Output the [x, y] coordinate of the center of the cell containing the given text.  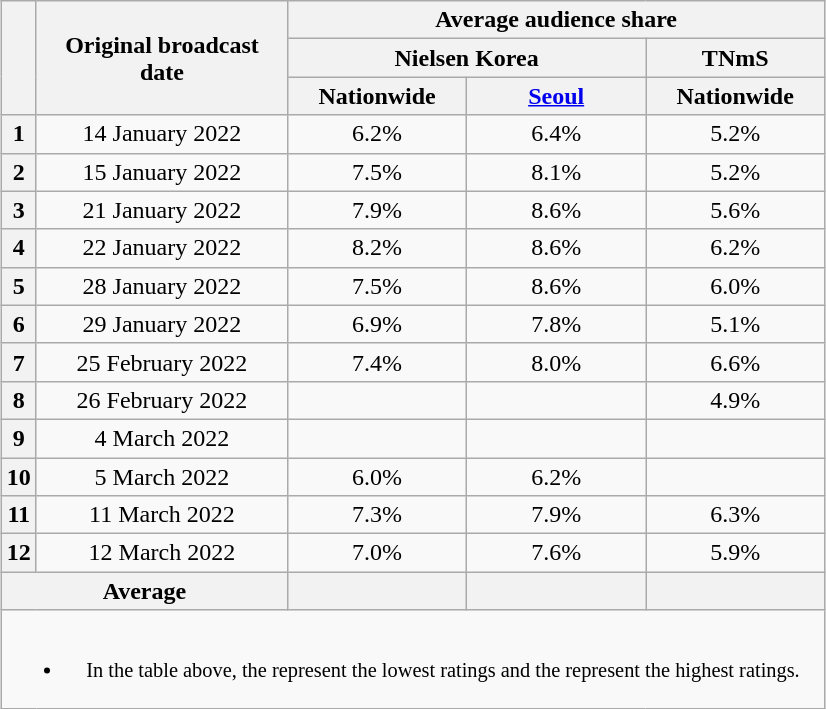
1 [18, 134]
In the table above, the represent the lowest ratings and the represent the highest ratings. [413, 659]
29 January 2022 [162, 324]
26 February 2022 [162, 400]
5.9% [736, 553]
Average [144, 591]
7.6% [556, 553]
11 March 2022 [162, 515]
TNmS [736, 58]
12 [18, 553]
7.0% [378, 553]
15 January 2022 [162, 172]
8.0% [556, 362]
10 [18, 477]
Nielsen Korea [467, 58]
21 January 2022 [162, 210]
7.8% [556, 324]
2 [18, 172]
6.9% [378, 324]
4 March 2022 [162, 438]
7.4% [378, 362]
3 [18, 210]
Seoul [556, 96]
9 [18, 438]
7 [18, 362]
8.2% [378, 248]
5 [18, 286]
6 [18, 324]
8 [18, 400]
6.3% [736, 515]
7.3% [378, 515]
6.6% [736, 362]
14 January 2022 [162, 134]
5 March 2022 [162, 477]
25 February 2022 [162, 362]
5.6% [736, 210]
11 [18, 515]
8.1% [556, 172]
6.4% [556, 134]
22 January 2022 [162, 248]
5.1% [736, 324]
4.9% [736, 400]
28 January 2022 [162, 286]
4 [18, 248]
Original broadcast date [162, 58]
Average audience share [556, 20]
12 March 2022 [162, 553]
